Scan for the cell matching the given text and deliver its [x, y] coordinate at center. 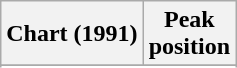
Peakposition [189, 34]
Chart (1991) [72, 34]
